Detect which cell encompasses the target text, then output its (X, Y) center coordinate. 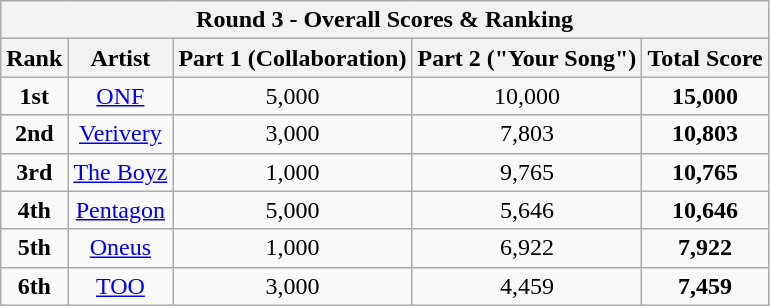
Total Score (705, 58)
2nd (34, 134)
5th (34, 248)
7,459 (705, 286)
TOO (120, 286)
Part 2 ("Your Song") (527, 58)
10,646 (705, 210)
The Boyz (120, 172)
10,000 (527, 96)
10,803 (705, 134)
6th (34, 286)
Rank (34, 58)
9,765 (527, 172)
5,646 (527, 210)
Pentagon (120, 210)
4th (34, 210)
6,922 (527, 248)
Oneus (120, 248)
10,765 (705, 172)
1st (34, 96)
7,803 (527, 134)
ONF (120, 96)
Verivery (120, 134)
Artist (120, 58)
Round 3 - Overall Scores & Ranking (385, 20)
7,922 (705, 248)
Part 1 (Collaboration) (292, 58)
15,000 (705, 96)
4,459 (527, 286)
3rd (34, 172)
